Determine the (X, Y) coordinate at the center of the cell enclosing the given text.  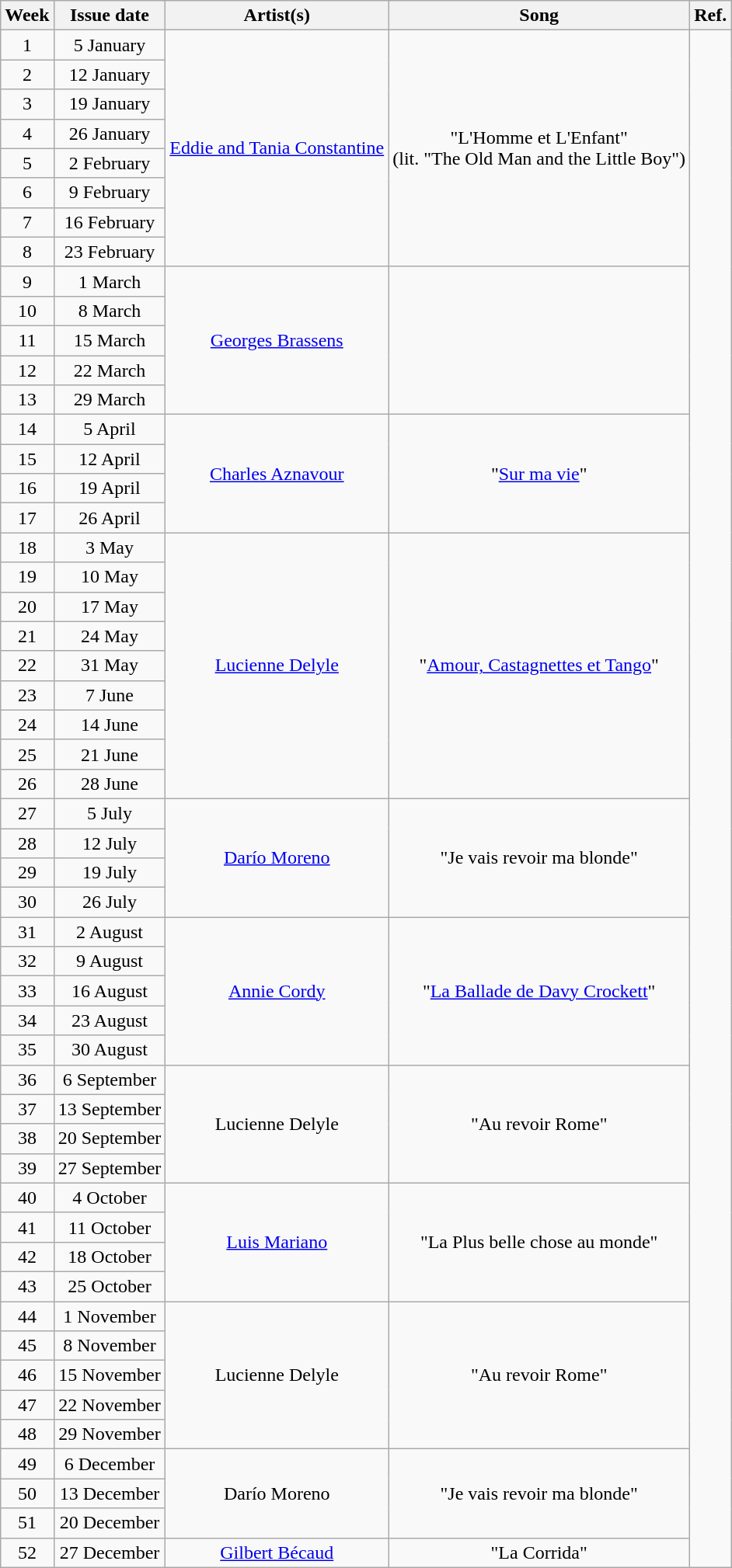
7 (27, 222)
27 September (110, 1168)
46 (27, 1375)
30 (27, 902)
19 April (110, 488)
Eddie and Tania Constantine (277, 148)
40 (27, 1198)
4 October (110, 1198)
37 (27, 1109)
3 May (110, 548)
26 July (110, 902)
23 August (110, 1020)
48 (27, 1434)
16 (27, 488)
15 November (110, 1375)
5 (27, 163)
11 October (110, 1227)
Week (27, 16)
23 February (110, 252)
7 June (110, 695)
23 (27, 695)
28 (27, 843)
14 (27, 429)
20 December (110, 1523)
52 (27, 1552)
3 (27, 104)
51 (27, 1523)
5 April (110, 429)
2 (27, 75)
9 August (110, 961)
Annie Cordy (277, 991)
26 April (110, 518)
Georges Brassens (277, 340)
5 July (110, 813)
17 (27, 518)
1 November (110, 1316)
5 January (110, 45)
20 (27, 607)
21 (27, 636)
27 (27, 813)
22 March (110, 370)
31 (27, 932)
30 August (110, 1050)
13 September (110, 1109)
Gilbert Bécaud (277, 1552)
22 (27, 666)
20 September (110, 1139)
29 March (110, 400)
2 August (110, 932)
11 (27, 340)
39 (27, 1168)
31 May (110, 666)
12 January (110, 75)
28 June (110, 784)
4 (27, 134)
24 (27, 725)
34 (27, 1020)
26 January (110, 134)
1 March (110, 281)
Issue date (110, 16)
45 (27, 1346)
18 (27, 548)
2 February (110, 163)
6 December (110, 1464)
Charles Aznavour (277, 474)
9 February (110, 193)
18 October (110, 1257)
27 December (110, 1552)
19 (27, 577)
6 September (110, 1080)
38 (27, 1139)
42 (27, 1257)
"Amour, Castagnettes et Tango" (539, 666)
32 (27, 961)
9 (27, 281)
16 August (110, 991)
8 November (110, 1346)
6 (27, 193)
10 (27, 311)
26 (27, 784)
50 (27, 1493)
10 May (110, 577)
17 May (110, 607)
36 (27, 1080)
8 (27, 252)
19 January (110, 104)
25 October (110, 1286)
"La Corrida" (539, 1552)
12 (27, 370)
41 (27, 1227)
35 (27, 1050)
21 June (110, 754)
43 (27, 1286)
1 (27, 45)
13 (27, 400)
15 March (110, 340)
24 May (110, 636)
49 (27, 1464)
Ref. (710, 16)
Song (539, 16)
29 (27, 873)
12 July (110, 843)
33 (27, 991)
12 April (110, 459)
Luis Mariano (277, 1242)
"Sur ma vie" (539, 474)
Artist(s) (277, 16)
25 (27, 754)
29 November (110, 1434)
19 July (110, 873)
"La Plus belle chose au monde" (539, 1242)
15 (27, 459)
44 (27, 1316)
22 November (110, 1405)
"L'Homme et L'Enfant" (lit. "The Old Man and the Little Boy") (539, 148)
16 February (110, 222)
13 December (110, 1493)
"La Ballade de Davy Crockett" (539, 991)
14 June (110, 725)
47 (27, 1405)
8 March (110, 311)
